Return [X, Y] of the center of cell containing provided text 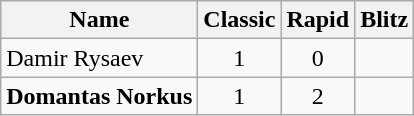
0 [318, 58]
Blitz [384, 20]
Name [100, 20]
Rapid [318, 20]
2 [318, 96]
Damir Rysaev [100, 58]
Classic [240, 20]
Domantas Norkus [100, 96]
